Determine the (x, y) coordinate at the center of the cell enclosing the given text.  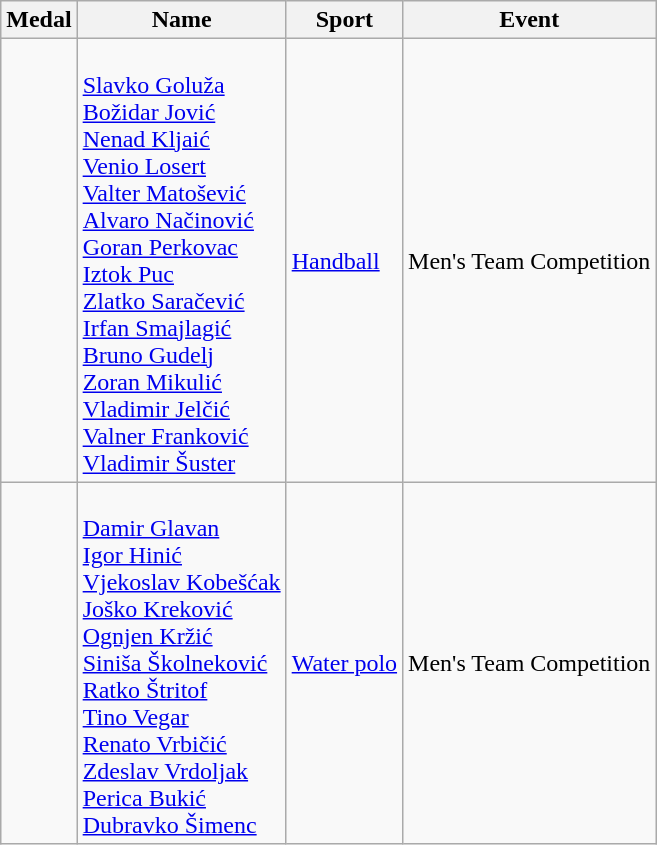
Name (182, 20)
Handball (344, 260)
Water polo (344, 663)
Sport (344, 20)
Event (530, 20)
Medal (39, 20)
